Output the [X, Y] coordinate of the center of the cell containing the given text.  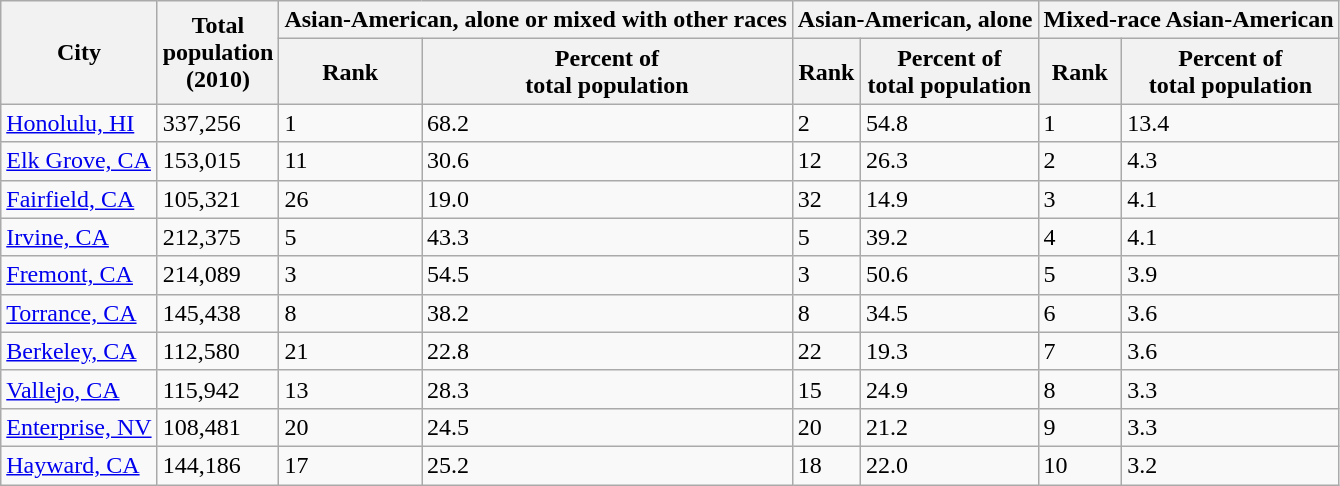
13.4 [1230, 123]
10 [1080, 465]
25.2 [608, 465]
39.2 [950, 237]
14.9 [950, 199]
12 [826, 161]
32 [826, 199]
28.3 [608, 389]
18 [826, 465]
Asian-American, alone or mixed with other races [536, 20]
145,438 [218, 313]
144,186 [218, 465]
30.6 [608, 161]
153,015 [218, 161]
Totalpopulation(2010) [218, 52]
19.0 [608, 199]
54.8 [950, 123]
26 [350, 199]
112,580 [218, 351]
212,375 [218, 237]
50.6 [950, 275]
7 [1080, 351]
13 [350, 389]
Hayward, CA [79, 465]
Mixed-race Asian-American [1188, 20]
21.2 [950, 427]
54.5 [608, 275]
214,089 [218, 275]
Irvine, CA [79, 237]
Vallejo, CA [79, 389]
22.8 [608, 351]
Enterprise, NV [79, 427]
3.9 [1230, 275]
34.5 [950, 313]
15 [826, 389]
38.2 [608, 313]
4 [1080, 237]
22 [826, 351]
19.3 [950, 351]
6 [1080, 313]
17 [350, 465]
3.2 [1230, 465]
Asian-American, alone [915, 20]
24.9 [950, 389]
26.3 [950, 161]
Torrance, CA [79, 313]
Fremont, CA [79, 275]
Elk Grove, CA [79, 161]
105,321 [218, 199]
68.2 [608, 123]
108,481 [218, 427]
337,256 [218, 123]
Fairfield, CA [79, 199]
Honolulu, HI [79, 123]
4.3 [1230, 161]
22.0 [950, 465]
115,942 [218, 389]
Berkeley, CA [79, 351]
11 [350, 161]
24.5 [608, 427]
21 [350, 351]
43.3 [608, 237]
9 [1080, 427]
City [79, 52]
